Detect which cell encompasses the target text, then output its [x, y] center coordinate. 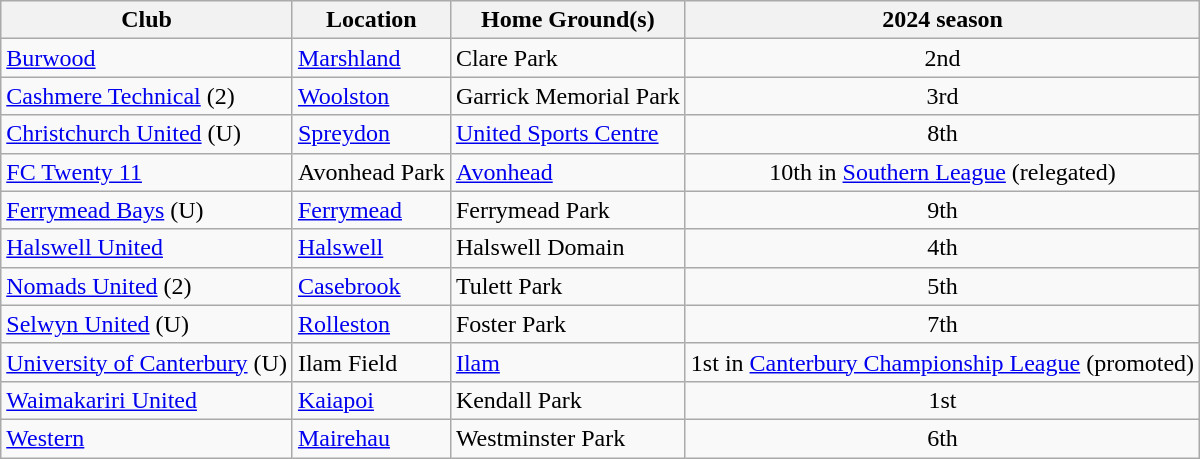
Tulett Park [568, 286]
9th [942, 210]
Avonhead [568, 172]
Western [147, 438]
Garrick Memorial Park [568, 96]
Nomads United (2) [147, 286]
Christchurch United (U) [147, 134]
Ilam [568, 362]
FC Twenty 11 [147, 172]
10th in Southern League (relegated) [942, 172]
Casebrook [371, 286]
Mairehau [371, 438]
Kendall Park [568, 400]
Foster Park [568, 324]
Ferrymead Park [568, 210]
Clare Park [568, 58]
Spreydon [371, 134]
2nd [942, 58]
7th [942, 324]
United Sports Centre [568, 134]
8th [942, 134]
Ferrymead Bays (U) [147, 210]
Ferrymead [371, 210]
1st in Canterbury Championship League (promoted) [942, 362]
Halswell United [147, 248]
Cashmere Technical (2) [147, 96]
Avonhead Park [371, 172]
Burwood [147, 58]
Westminster Park [568, 438]
University of Canterbury (U) [147, 362]
Ilam Field [371, 362]
Rolleston [371, 324]
6th [942, 438]
4th [942, 248]
Selwyn United (U) [147, 324]
Halswell Domain [568, 248]
Location [371, 20]
1st [942, 400]
Home Ground(s) [568, 20]
Marshland [371, 58]
Kaiapoi [371, 400]
Club [147, 20]
Woolston [371, 96]
3rd [942, 96]
2024 season [942, 20]
Waimakariri United [147, 400]
Halswell [371, 248]
5th [942, 286]
